Output the [x, y] coordinate of the center of the cell containing the given text.  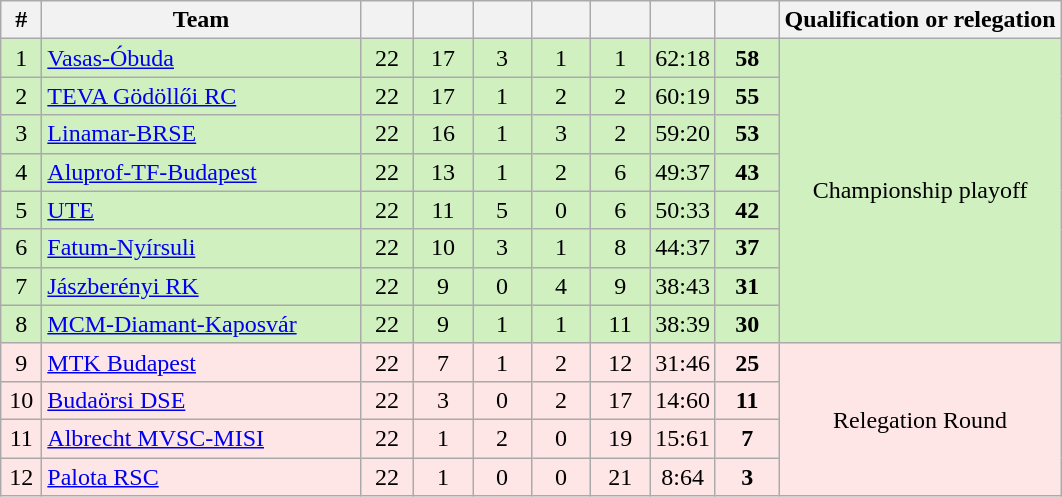
8:64 [683, 477]
25 [747, 362]
49:37 [683, 172]
38:43 [683, 286]
31:46 [683, 362]
37 [747, 248]
50:33 [683, 210]
16 [442, 134]
Championship playoff [920, 191]
60:19 [683, 96]
43 [747, 172]
44:37 [683, 248]
13 [442, 172]
53 [747, 134]
58 [747, 58]
TEVA Gödöllői RC [202, 96]
21 [620, 477]
59:20 [683, 134]
62:18 [683, 58]
15:61 [683, 438]
MCM-Diamant-Kaposvár [202, 324]
55 [747, 96]
30 [747, 324]
UTE [202, 210]
Relegation Round [920, 419]
38:39 [683, 324]
Team [202, 20]
Jászberényi RK [202, 286]
Fatum-Nyírsuli [202, 248]
19 [620, 438]
Linamar-BRSE [202, 134]
MTK Budapest [202, 362]
Albrecht MVSC-MISI [202, 438]
14:60 [683, 400]
Aluprof-TF-Budapest [202, 172]
Budaörsi DSE [202, 400]
31 [747, 286]
Qualification or relegation [920, 20]
Vasas-Óbuda [202, 58]
42 [747, 210]
Palota RSC [202, 477]
# [22, 20]
